Capture the cell that displays the provided text and extract its [X, Y] central coordinate. 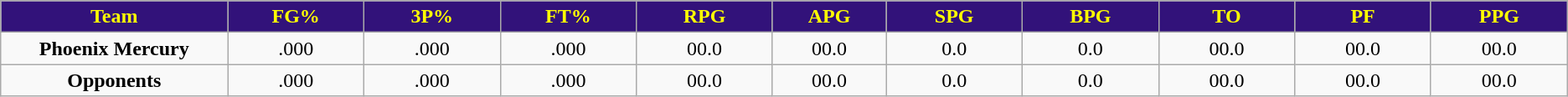
BPG [1091, 17]
RPG [705, 17]
Team [114, 17]
Opponents [114, 80]
FG% [297, 17]
PPG [1499, 17]
PF [1364, 17]
FT% [568, 17]
Phoenix Mercury [114, 48]
SPG [955, 17]
TO [1226, 17]
3P% [432, 17]
APG [829, 17]
